For the text-containing cell, return its midpoint in (X, Y) coordinate format. 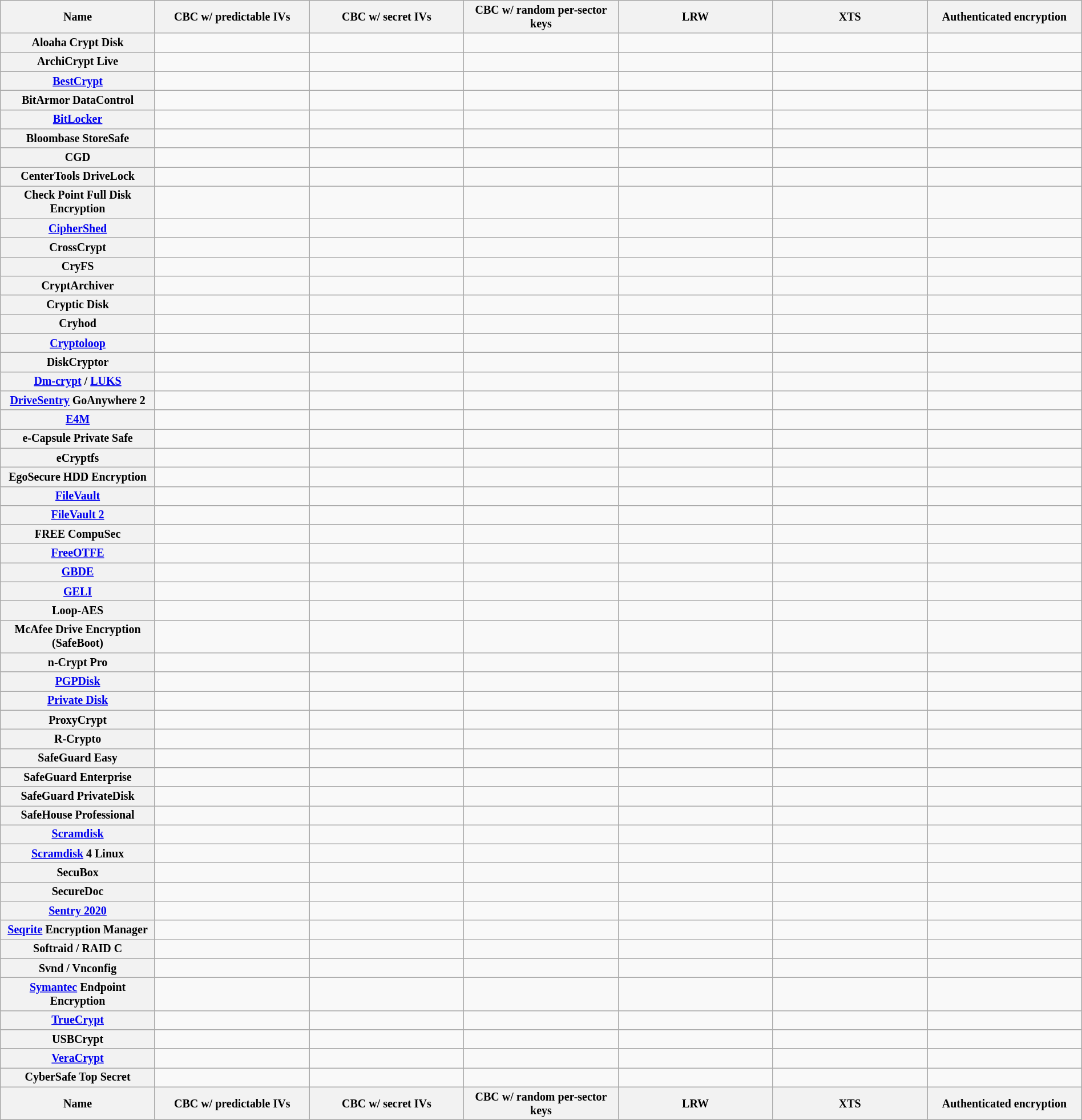
FREE CompuSec (78, 534)
R-Crypto (78, 739)
SafeGuard PrivateDisk (78, 796)
Private Disk (78, 701)
eCryptfs (78, 458)
DriveSentry GoAnywhere 2 (78, 401)
Check Point Full Disk Encryption (78, 202)
e-Capsule Private Safe (78, 438)
Svnd / Vnconfig (78, 968)
CrossCrypt (78, 248)
Scramdisk 4 Linux (78, 854)
CipherShed (78, 228)
Cryptoloop (78, 344)
Dm-crypt / LUKS (78, 381)
TrueCrypt (78, 1021)
SafeHouse Professional (78, 815)
Aloaha Crypt Disk (78, 43)
BitLocker (78, 119)
CryFS (78, 267)
FreeOTFE (78, 554)
Symantec Endpoint Encryption (78, 994)
DiskCryptor (78, 362)
McAfee Drive Encryption (SafeBoot) (78, 637)
FileVault (78, 495)
SecureDoc (78, 892)
BestCrypt (78, 81)
Scramdisk (78, 835)
ProxyCrypt (78, 719)
CyberSafe Top Secret (78, 1078)
BitArmor DataControl (78, 100)
Seqrite Encryption Manager (78, 930)
Softraid / RAID C (78, 949)
SafeGuard Enterprise (78, 777)
Cryptic Disk (78, 305)
USBCrypt (78, 1039)
FileVault 2 (78, 515)
SafeGuard Easy (78, 758)
E4M (78, 419)
GBDE (78, 572)
CGD (78, 158)
VeraCrypt (78, 1058)
GELI (78, 591)
CenterTools DriveLock (78, 177)
SecuBox (78, 872)
CryptArchiver (78, 285)
ArchiCrypt Live (78, 62)
n-Crypt Pro (78, 662)
Sentry 2020 (78, 911)
Bloombase StoreSafe (78, 138)
Loop-AES (78, 611)
EgoSecure HDD Encryption (78, 477)
PGPDisk (78, 682)
Cryhod (78, 324)
